Provide the (X, Y) coordinate of the cell's center where the given text is located.  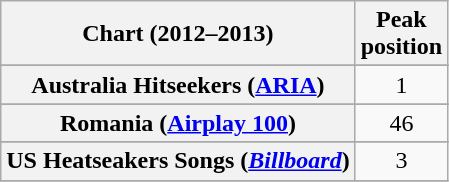
Romania (Airplay 100) (178, 123)
3 (401, 161)
46 (401, 123)
Australia Hitseekers (ARIA) (178, 85)
Chart (2012–2013) (178, 34)
US Heatseakers Songs (Billboard) (178, 161)
Peakposition (401, 34)
1 (401, 85)
